Locate the cell with the specified text and output its (X, Y) center coordinate. 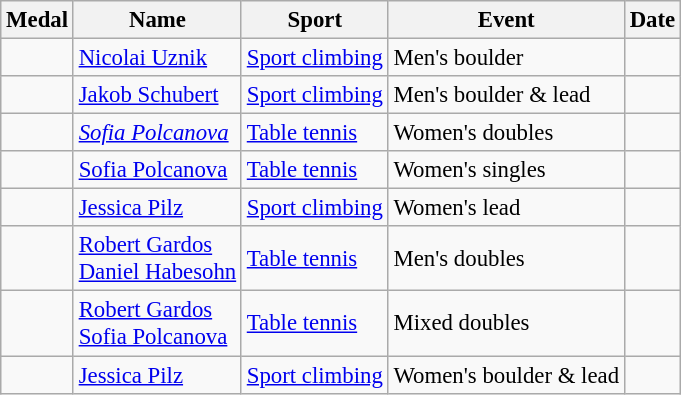
Women's doubles (506, 133)
Men's boulder & lead (506, 95)
Nicolai Uznik (157, 58)
Women's boulder & lead (506, 375)
Jakob Schubert (157, 95)
Robert GardosSofia Polcanova (157, 324)
Medal (38, 20)
Robert GardosDaniel Habesohn (157, 258)
Men's doubles (506, 258)
Name (157, 20)
Event (506, 20)
Men's boulder (506, 58)
Women's singles (506, 170)
Women's lead (506, 208)
Date (652, 20)
Mixed doubles (506, 324)
Sport (314, 20)
